Identify which cell holds the provided text, then report its (X, Y) central coordinate. 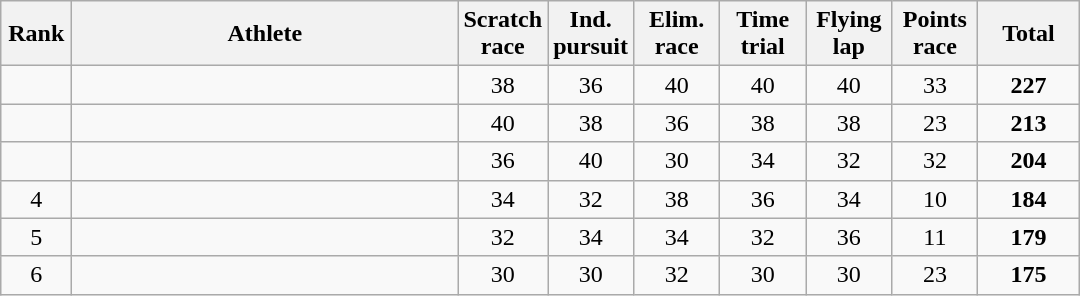
204 (1028, 161)
213 (1028, 123)
Rank (36, 34)
4 (36, 199)
175 (1028, 275)
Elim.race (677, 34)
5 (36, 237)
Athlete (265, 34)
33 (935, 85)
11 (935, 237)
10 (935, 199)
227 (1028, 85)
Timetrial (763, 34)
Ind.pursuit (591, 34)
Total (1028, 34)
6 (36, 275)
184 (1028, 199)
Scratchrace (503, 34)
179 (1028, 237)
Pointsrace (935, 34)
Flyinglap (849, 34)
